Determine the [X, Y] coordinate at the center of the cell enclosing the given text.  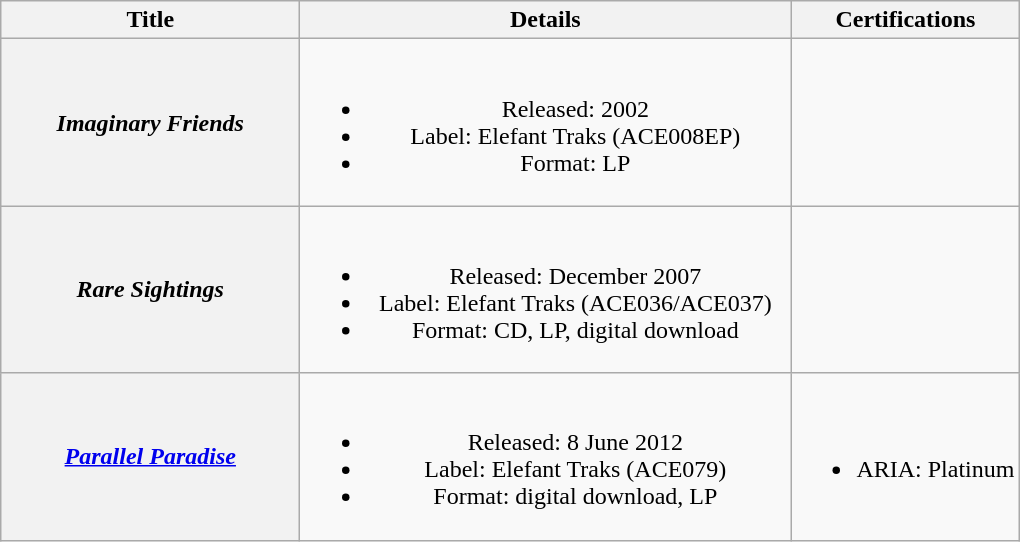
Released: December 2007Label: Elefant Traks (ACE036/ACE037)Format: CD, LP, digital download [546, 290]
Parallel Paradise [150, 456]
Title [150, 20]
Released: 8 June 2012Label: Elefant Traks (ACE079)Format: digital download, LP [546, 456]
Certifications [906, 20]
Rare Sightings [150, 290]
Imaginary Friends [150, 122]
ARIA: Platinum [906, 456]
Details [546, 20]
Released: 2002Label: Elefant Traks (ACE008EP)Format: LP [546, 122]
